Return the (x, y) coordinate for the center point of the cell that contains the specified text.  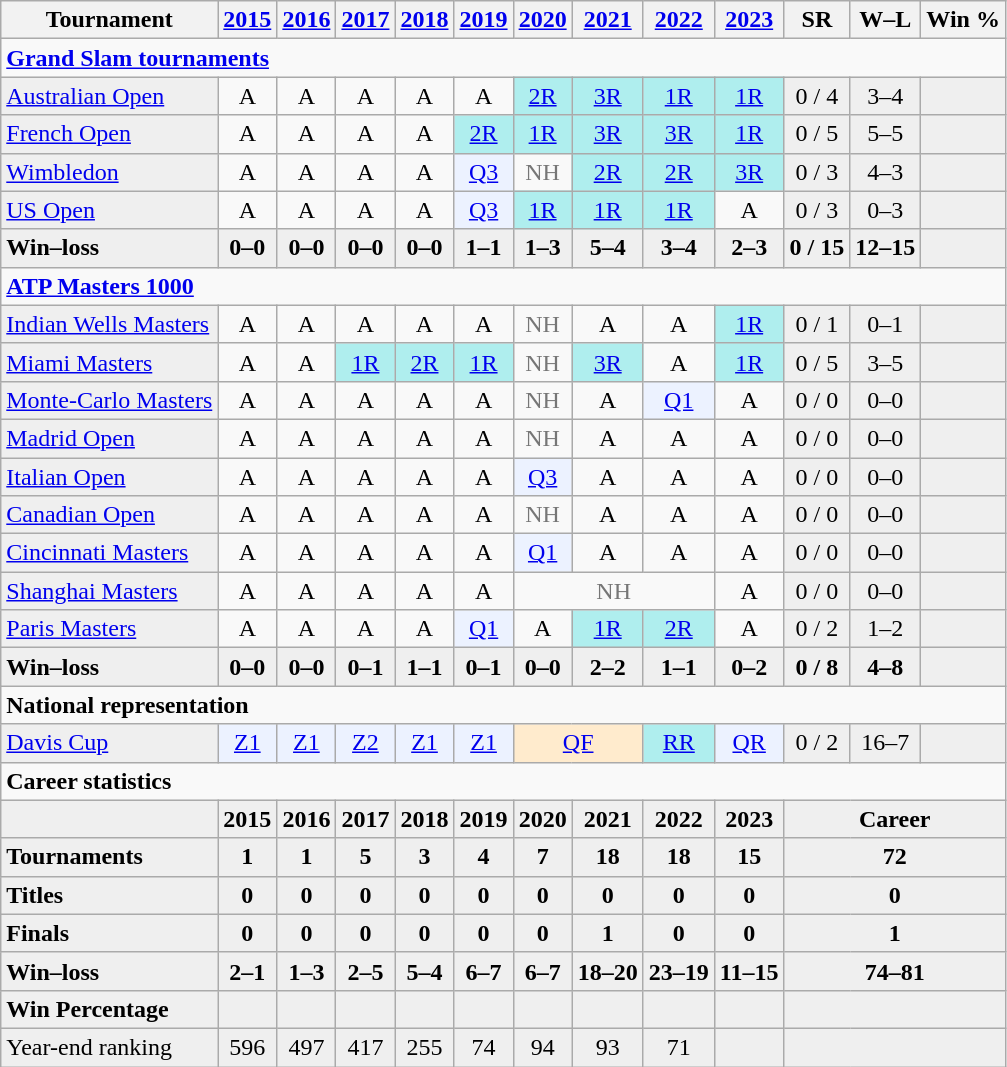
Wimbledon (110, 172)
ATP Masters 1000 (504, 286)
Career statistics (504, 781)
Cincinnati Masters (110, 553)
23–19 (678, 971)
QF (578, 743)
National representation (504, 705)
93 (608, 1047)
RR (678, 743)
Win Percentage (110, 1009)
2–5 (366, 971)
2–3 (749, 248)
Davis Cup (110, 743)
4–3 (886, 172)
74 (484, 1047)
11–15 (749, 971)
5–5 (886, 134)
596 (248, 1047)
French Open (110, 134)
0–2 (749, 667)
4 (484, 857)
0–3 (886, 210)
Indian Wells Masters (110, 324)
3 (424, 857)
7 (542, 857)
Grand Slam tournaments (504, 58)
2–2 (608, 667)
18–20 (608, 971)
497 (306, 1047)
Madrid Open (110, 438)
74–81 (894, 971)
Canadian Open (110, 515)
Finals (110, 933)
Monte-Carlo Masters (110, 400)
Shanghai Masters (110, 591)
SR (817, 20)
0 / 8 (817, 667)
0 / 1 (817, 324)
71 (678, 1047)
US Open (110, 210)
Titles (110, 895)
3–5 (886, 362)
0 / 4 (817, 96)
Australian Open (110, 96)
16–7 (886, 743)
0 / 15 (817, 248)
94 (542, 1047)
72 (894, 857)
Tournaments (110, 857)
Z2 (366, 743)
QR (749, 743)
15 (749, 857)
Paris Masters (110, 629)
417 (366, 1047)
Win % (964, 20)
2–1 (248, 971)
Miami Masters (110, 362)
Career (894, 819)
Year-end ranking (110, 1047)
255 (424, 1047)
Italian Open (110, 477)
5 (366, 857)
1–2 (886, 629)
4–8 (886, 667)
Tournament (110, 20)
W–L (886, 20)
12–15 (886, 248)
